For the text-containing cell, return its midpoint in (X, Y) coordinate format. 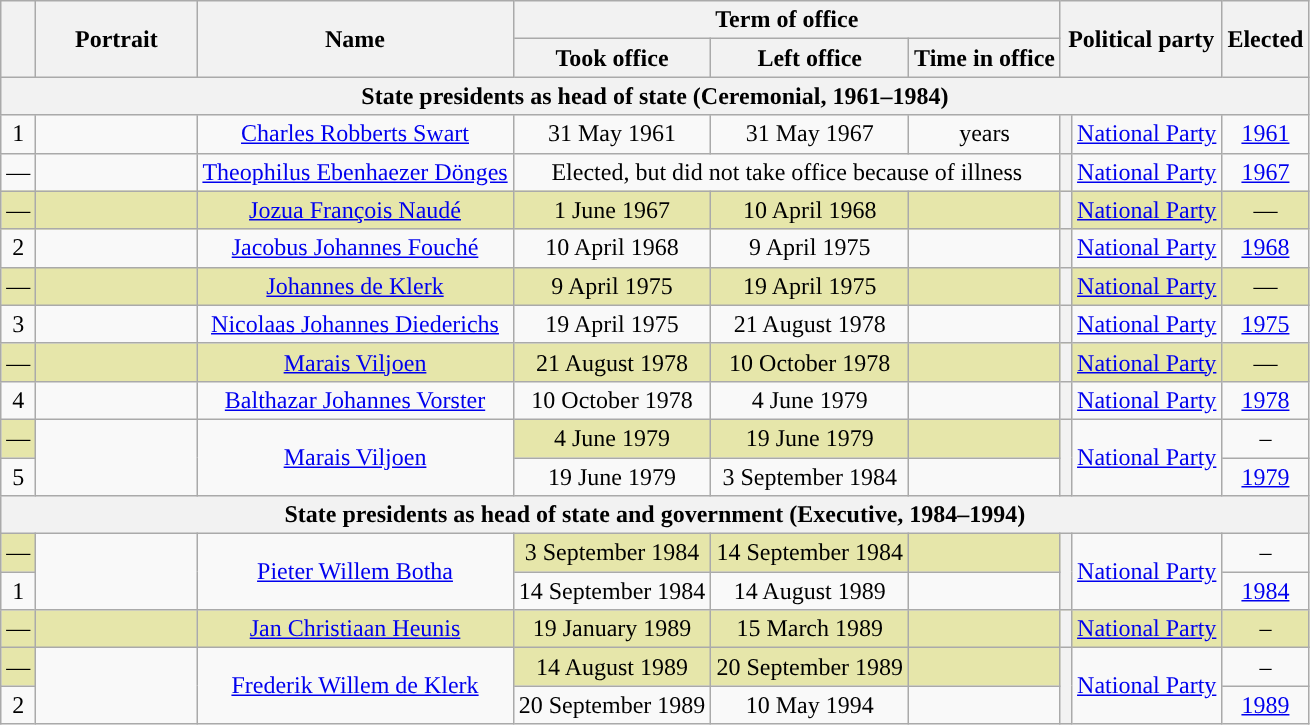
Political party (1140, 39)
31 May 1961 (612, 134)
Theophilus Ebenhaezer Dönges (355, 172)
1984 (1266, 591)
Pieter Willem Botha (355, 572)
Jozua François Naudé (355, 210)
Elected (1266, 39)
Name (355, 39)
19 January 1989 (612, 629)
3 (18, 324)
Balthazar Johannes Vorster (355, 400)
1 June 1967 (612, 210)
1979 (1266, 477)
Charles Robberts Swart (355, 134)
Frederik Willem de Klerk (355, 686)
Johannes de Klerk (355, 286)
Took office (612, 58)
Portrait (116, 39)
4 (18, 400)
10 May 1994 (810, 705)
Jacobus Johannes Fouché (355, 248)
31 May 1967 (810, 134)
1975 (1266, 324)
1968 (1266, 248)
5 (18, 477)
years (985, 134)
Term of office (786, 20)
State presidents as head of state (Ceremonial, 1961–1984) (655, 96)
Left office (810, 58)
Time in office (985, 58)
Jan Christiaan Heunis (355, 629)
1967 (1266, 172)
State presidents as head of state and government (Executive, 1984–1994) (655, 515)
1989 (1266, 705)
1961 (1266, 134)
Elected, but did not take office because of illness (786, 172)
Nicolaas Johannes Diederichs (355, 324)
1978 (1266, 400)
15 March 1989 (810, 629)
